Scan for the cell matching the given text and deliver its (x, y) coordinate at center. 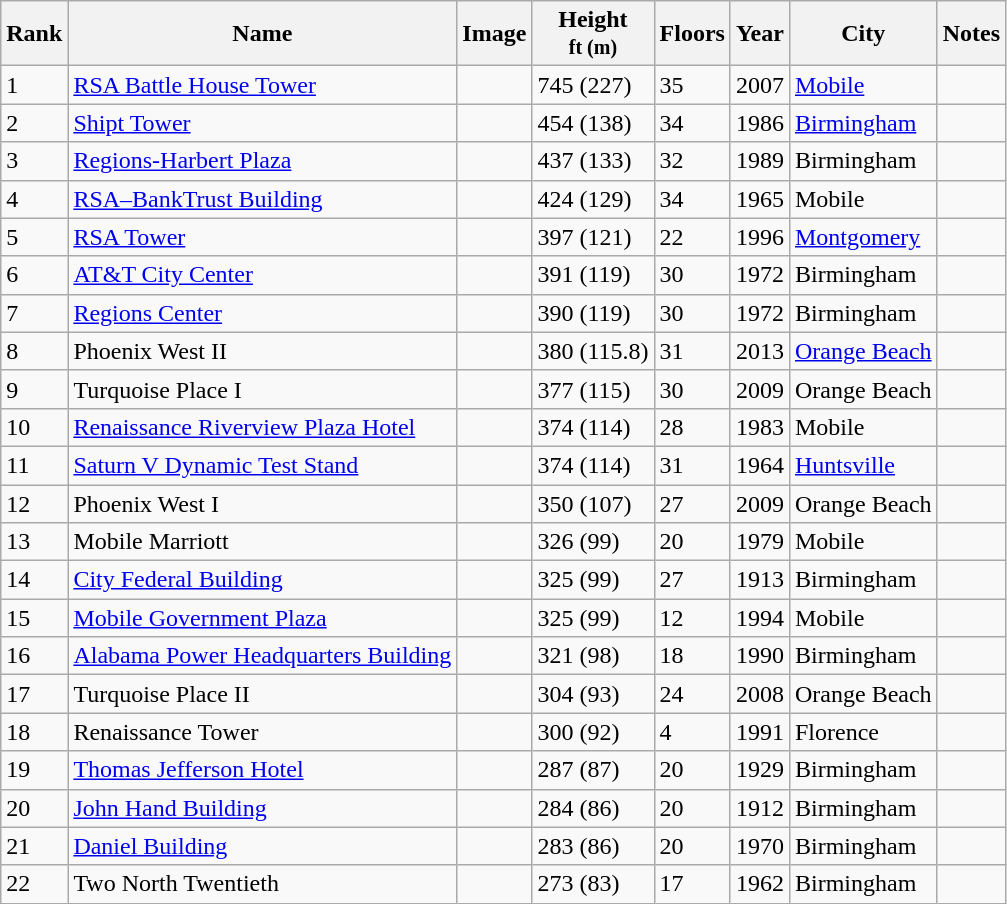
Name (262, 34)
RSA Battle House Tower (262, 85)
19 (34, 770)
287 (87) (593, 770)
2007 (760, 85)
Regions-Harbert Plaza (262, 161)
15 (34, 618)
Turquoise Place I (262, 389)
1912 (760, 808)
3 (34, 161)
424 (129) (593, 199)
Montgomery (863, 237)
City (863, 34)
13 (34, 542)
390 (119) (593, 313)
1 (34, 85)
300 (92) (593, 732)
326 (99) (593, 542)
2008 (760, 694)
Year (760, 34)
16 (34, 656)
RSA Tower (262, 237)
350 (107) (593, 503)
RSA–BankTrust Building (262, 199)
454 (138) (593, 123)
304 (93) (593, 694)
1962 (760, 884)
Renaissance Tower (262, 732)
2 (34, 123)
397 (121) (593, 237)
Two North Twentieth (262, 884)
21 (34, 846)
1994 (760, 618)
437 (133) (593, 161)
5 (34, 237)
Huntsville (863, 465)
Rank (34, 34)
28 (692, 427)
1983 (760, 427)
745 (227) (593, 85)
283 (86) (593, 846)
1989 (760, 161)
273 (83) (593, 884)
1990 (760, 656)
Notes (971, 34)
John Hand Building (262, 808)
Heightft (m) (593, 34)
7 (34, 313)
Regions Center (262, 313)
1991 (760, 732)
377 (115) (593, 389)
Phoenix West II (262, 351)
1913 (760, 580)
11 (34, 465)
380 (115.8) (593, 351)
Renaissance Riverview Plaza Hotel (262, 427)
8 (34, 351)
Phoenix West I (262, 503)
1996 (760, 237)
Turquoise Place II (262, 694)
1970 (760, 846)
Mobile Government Plaza (262, 618)
Image (494, 34)
1929 (760, 770)
321 (98) (593, 656)
City Federal Building (262, 580)
9 (34, 389)
2013 (760, 351)
Mobile Marriott (262, 542)
14 (34, 580)
Floors (692, 34)
35 (692, 85)
6 (34, 275)
Saturn V Dynamic Test Stand (262, 465)
1979 (760, 542)
Florence (863, 732)
1964 (760, 465)
Shipt Tower (262, 123)
Thomas Jefferson Hotel (262, 770)
32 (692, 161)
284 (86) (593, 808)
AT&T City Center (262, 275)
391 (119) (593, 275)
Daniel Building (262, 846)
Alabama Power Headquarters Building (262, 656)
10 (34, 427)
24 (692, 694)
1986 (760, 123)
1965 (760, 199)
